Scan for the cell matching the given text and deliver its [X, Y] coordinate at center. 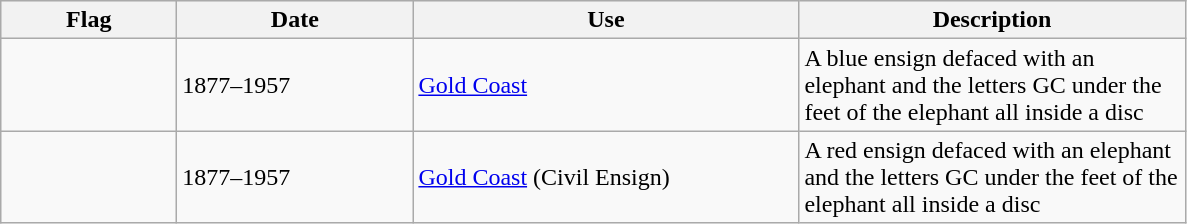
Date [295, 20]
Description [992, 20]
Flag [89, 20]
Use [606, 20]
A blue ensign defaced with an elephant and the letters GC under the feet of the elephant all inside a disc [992, 85]
Gold Coast (Civil Ensign) [606, 177]
A red ensign defaced with an elephant and the letters GC under the feet of the elephant all inside a disc [992, 177]
Gold Coast [606, 85]
